Detect which cell encompasses the target text, then output its [X, Y] center coordinate. 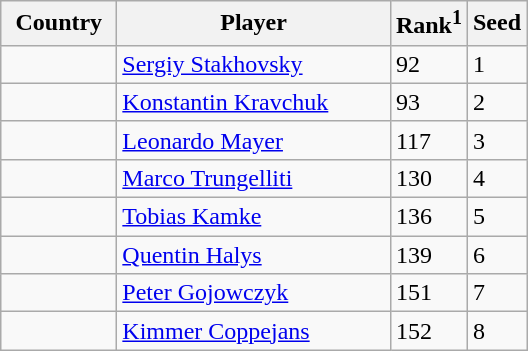
Marco Trungelliti [254, 178]
152 [428, 331]
130 [428, 178]
151 [428, 293]
Tobias Kamke [254, 217]
Kimmer Coppejans [254, 331]
5 [496, 217]
Leonardo Mayer [254, 140]
7 [496, 293]
92 [428, 64]
Country [59, 24]
Rank1 [428, 24]
Seed [496, 24]
Player [254, 24]
Quentin Halys [254, 255]
8 [496, 331]
136 [428, 217]
Sergiy Stakhovsky [254, 64]
3 [496, 140]
2 [496, 102]
Peter Gojowczyk [254, 293]
1 [496, 64]
93 [428, 102]
4 [496, 178]
Konstantin Kravchuk [254, 102]
139 [428, 255]
117 [428, 140]
6 [496, 255]
